From the cell containing the given text, extract its center point as [x, y] coordinate. 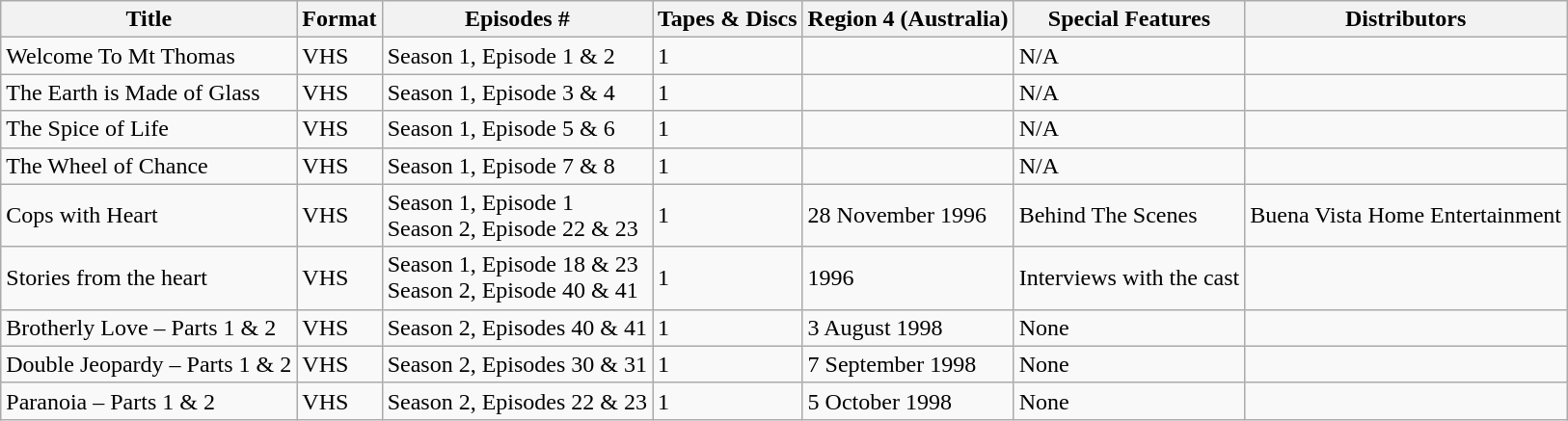
Double Jeopardy – Parts 1 & 2 [149, 364]
3 August 1998 [908, 328]
28 November 1996 [908, 216]
Brotherly Love – Parts 1 & 2 [149, 328]
Paranoia – Parts 1 & 2 [149, 401]
The Wheel of Chance [149, 166]
Title [149, 19]
5 October 1998 [908, 401]
Region 4 (Australia) [908, 19]
Welcome To Mt Thomas [149, 56]
Behind The Scenes [1129, 216]
Stories from the heart [149, 277]
Season 1, Episode 3 & 4 [517, 92]
7 September 1998 [908, 364]
Interviews with the cast [1129, 277]
Special Features [1129, 19]
The Earth is Made of Glass [149, 92]
Distributors [1406, 19]
Season 1, Episode 1 & 2 [517, 56]
Season 2, Episodes 40 & 41 [517, 328]
Season 1, Episode 5 & 6 [517, 129]
Season 1, Episode 18 & 23Season 2, Episode 40 & 41 [517, 277]
Season 2, Episodes 30 & 31 [517, 364]
Season 1, Episode 1Season 2, Episode 22 & 23 [517, 216]
The Spice of Life [149, 129]
Season 1, Episode 7 & 8 [517, 166]
Buena Vista Home Entertainment [1406, 216]
Tapes & Discs [728, 19]
Cops with Heart [149, 216]
1996 [908, 277]
Format [339, 19]
Season 2, Episodes 22 & 23 [517, 401]
Episodes # [517, 19]
